Search for the cell housing the specified text and yield its (x, y) center coordinate. 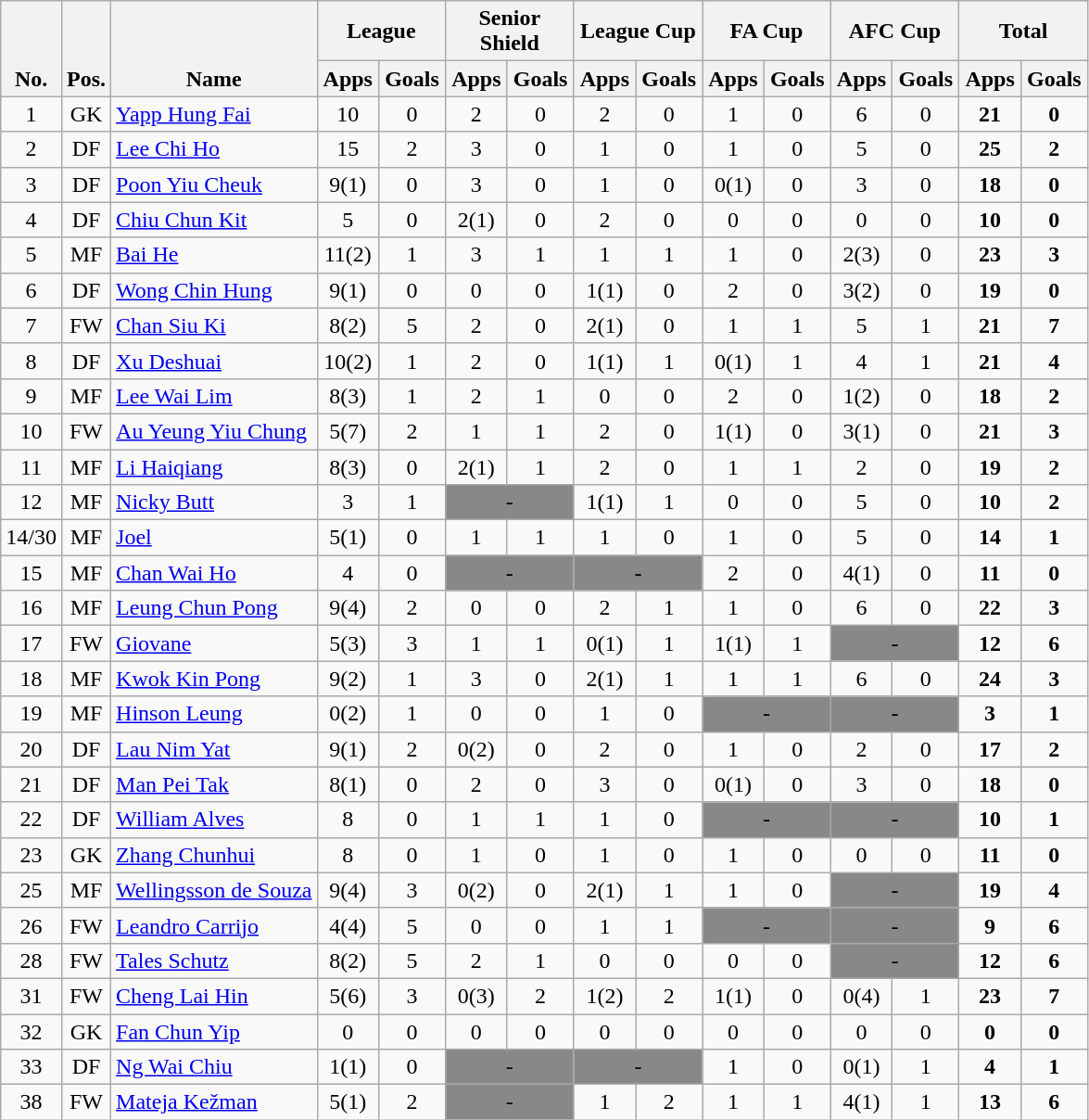
Man Pei Tak (214, 784)
Total (1023, 32)
13 (990, 1102)
Name (214, 48)
3(2) (862, 290)
16 (32, 608)
Leandro Carrijo (214, 925)
William Alves (214, 820)
2(3) (862, 255)
24 (990, 679)
38 (32, 1102)
3(1) (862, 431)
20 (32, 749)
9(2) (348, 679)
Senior Shield (510, 32)
Hinson Leung (214, 714)
Joel (214, 538)
Pos. (85, 48)
Zhang Chunhui (214, 855)
Tales Schutz (214, 961)
Au Yeung Yiu Chung (214, 431)
31 (32, 996)
Bai He (214, 255)
AFC Cup (895, 32)
Li Haiqiang (214, 466)
33 (32, 1067)
Leung Chun Pong (214, 608)
10(2) (348, 361)
Cheng Lai Hin (214, 996)
League Cup (638, 32)
Fan Chun Yip (214, 1032)
32 (32, 1032)
Nicky Butt (214, 503)
Mateja Kežman (214, 1102)
FA Cup (767, 32)
8(1) (348, 784)
Wong Chin Hung (214, 290)
Chiu Chun Kit (214, 220)
5(6) (348, 996)
Ng Wai Chiu (214, 1067)
Lee Wai Lim (214, 396)
Lee Chi Ho (214, 149)
Yapp Hung Fai (214, 114)
5(7) (348, 431)
Giovane (214, 643)
5(3) (348, 643)
28 (32, 961)
0(3) (476, 996)
Wellingsson de Souza (214, 890)
Chan Wai Ho (214, 573)
14/30 (32, 538)
Poon Yiu Cheuk (214, 185)
14 (990, 538)
Lau Nim Yat (214, 749)
11(2) (348, 255)
26 (32, 925)
Kwok Kin Pong (214, 679)
No. (32, 48)
League (382, 32)
Chan Siu Ki (214, 325)
Xu Deshuai (214, 361)
0(4) (862, 996)
4(4) (348, 925)
